Scan for the cell matching the given text and deliver its (X, Y) coordinate at center. 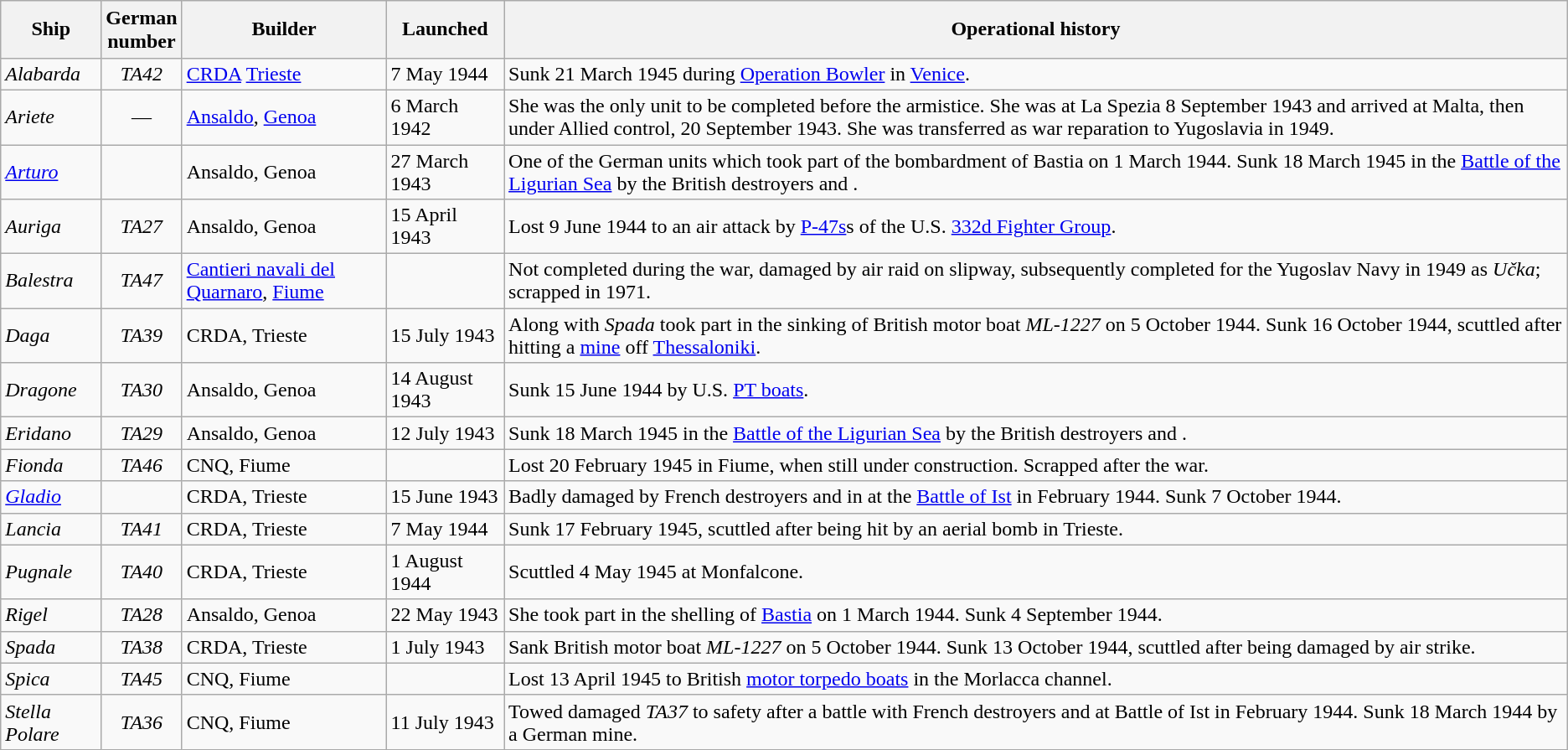
27 March 1943 (446, 171)
Rigel (51, 615)
CRDA Trieste (284, 74)
Builder (284, 30)
Not completed during the war, damaged by air raid on slipway, subsequently completed for the Yugoslav Navy in 1949 as Učka; scrapped in 1971. (1036, 282)
Alabarda (51, 74)
15 July 1943 (446, 335)
Launched (446, 30)
— (142, 117)
Dragone (51, 391)
15 June 1943 (446, 497)
Daga (51, 335)
TA30 (142, 391)
Sunk 21 March 1945 during Operation Bowler in Venice. (1036, 74)
TA38 (142, 647)
Lost 20 February 1945 in Fiume, when still under construction. Scrapped after the war. (1036, 465)
Gladio (51, 497)
TA36 (142, 722)
TA47 (142, 282)
Lancia (51, 529)
Sunk 15 June 1944 by U.S. PT boats. (1036, 391)
Scuttled 4 May 1945 at Monfalcone. (1036, 572)
1 July 1943 (446, 647)
Cantieri navali del Quarnaro, Fiume (284, 282)
TA41 (142, 529)
Balestra (51, 282)
Pugnale (51, 572)
22 May 1943 (446, 615)
Auriga (51, 226)
Eridano (51, 433)
Germannumber (142, 30)
Sunk 18 March 1945 in the Battle of the Ligurian Sea by the British destroyers and . (1036, 433)
Lost 9 June 1944 to an air attack by P-47ss of the U.S. 332d Fighter Group. (1036, 226)
TA40 (142, 572)
Stella Polare (51, 722)
TA42 (142, 74)
Operational history (1036, 30)
TA46 (142, 465)
Sank British motor boat ML-1227 on 5 October 1944. Sunk 13 October 1944, scuttled after being damaged by air strike. (1036, 647)
12 July 1943 (446, 433)
Ship (51, 30)
Spica (51, 679)
15 April 1943 (446, 226)
She took part in the shelling of Bastia on 1 March 1944. Sunk 4 September 1944. (1036, 615)
1 August 1944 (446, 572)
Towed damaged TA37 to safety after a battle with French destroyers and at Battle of Ist in February 1944. Sunk 18 March 1944 by a German mine. (1036, 722)
Ariete (51, 117)
TA29 (142, 433)
TA45 (142, 679)
6 March 1942 (446, 117)
Sunk 17 February 1945, scuttled after being hit by an aerial bomb in Trieste. (1036, 529)
Fionda (51, 465)
Lost 13 April 1945 to British motor torpedo boats in the Morlacca channel. (1036, 679)
TA39 (142, 335)
Arturo (51, 171)
Badly damaged by French destroyers and in at the Battle of Ist in February 1944. Sunk 7 October 1944. (1036, 497)
TA27 (142, 226)
TA28 (142, 615)
14 August 1943 (446, 391)
11 July 1943 (446, 722)
Spada (51, 647)
